Provide the (x, y) coordinate of the cell's center where the given text is located.  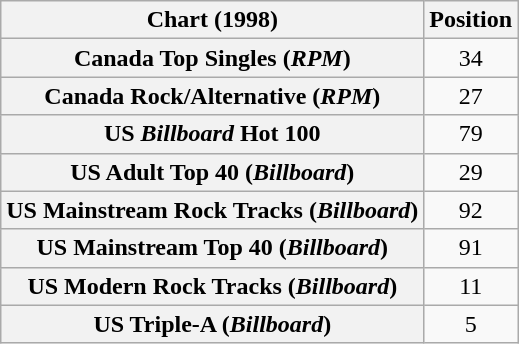
79 (471, 134)
Chart (1998) (212, 20)
11 (471, 286)
Canada Rock/Alternative (RPM) (212, 96)
US Billboard Hot 100 (212, 134)
27 (471, 96)
5 (471, 324)
Position (471, 20)
US Adult Top 40 (Billboard) (212, 172)
92 (471, 210)
91 (471, 248)
34 (471, 58)
US Mainstream Rock Tracks (Billboard) (212, 210)
29 (471, 172)
US Modern Rock Tracks (Billboard) (212, 286)
US Mainstream Top 40 (Billboard) (212, 248)
US Triple-A (Billboard) (212, 324)
Canada Top Singles (RPM) (212, 58)
